Output the [X, Y] coordinate of the center of the cell containing the given text.  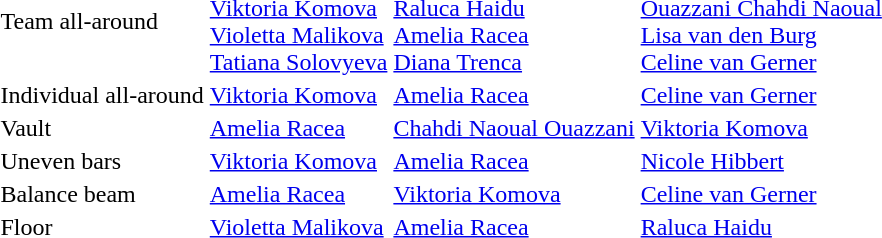
Chahdi Naoual Ouazzani [514, 128]
